Capture the cell that displays the provided text and extract its (X, Y) central coordinate. 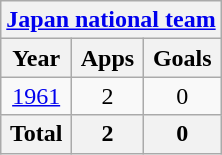
Apps (108, 58)
Year (36, 58)
Goals (182, 58)
Total (36, 134)
Japan national team (111, 20)
1961 (36, 96)
